Locate the cell with the specified text and output its (x, y) center coordinate. 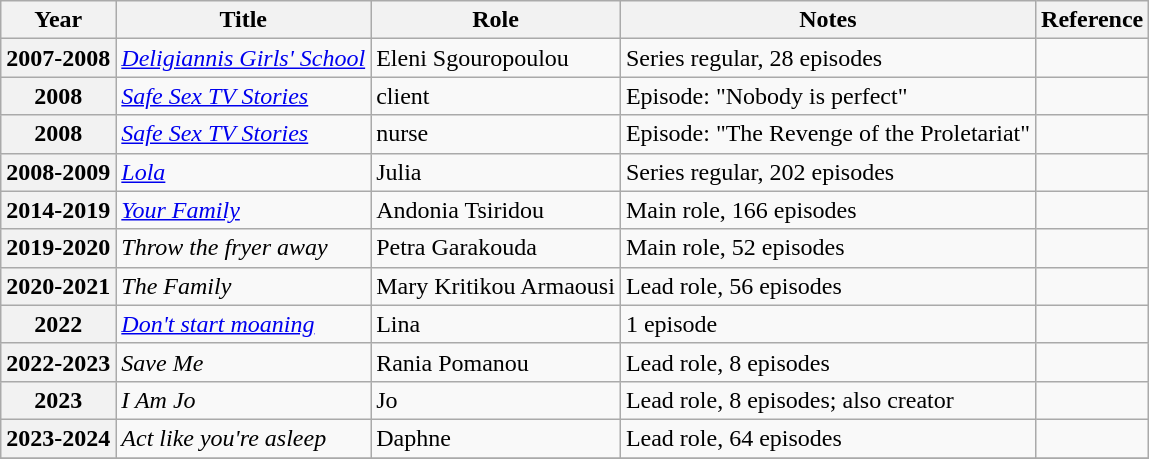
Title (244, 20)
Lead role, 8 episodes; also creator (828, 400)
Series regular, 28 episodes (828, 58)
Jo (496, 400)
Reference (1092, 20)
Deligiannis Girls' School (244, 58)
Don't start moaning (244, 324)
nurse (496, 134)
2007-2008 (58, 58)
2014-2019 (58, 210)
2023-2024 (58, 438)
Lead role, 56 episodes (828, 286)
2023 (58, 400)
2019-2020 (58, 248)
Episode: "The Revenge of the Proletariat" (828, 134)
Act like you're asleep (244, 438)
Petra Garakouda (496, 248)
Your Family (244, 210)
2008-2009 (58, 172)
1 episode (828, 324)
Lola (244, 172)
2022 (58, 324)
I Am Jo (244, 400)
Year (58, 20)
Episode: "Nobody is perfect" (828, 96)
Rania Pomanou (496, 362)
client (496, 96)
Mary Kritikou Armaousi (496, 286)
Main role, 52 episodes (828, 248)
Eleni Sgouropoulou (496, 58)
Role (496, 20)
The Family (244, 286)
Series regular, 202 episodes (828, 172)
Daphne (496, 438)
2022-2023 (58, 362)
Notes (828, 20)
Lina (496, 324)
Main role, 166 episodes (828, 210)
Lead role, 8 episodes (828, 362)
2020-2021 (58, 286)
Lead role, 64 episodes (828, 438)
Andonia Tsiridou (496, 210)
Julia (496, 172)
Save Me (244, 362)
Throw the fryer away (244, 248)
